Capture the cell that displays the provided text and extract its (x, y) central coordinate. 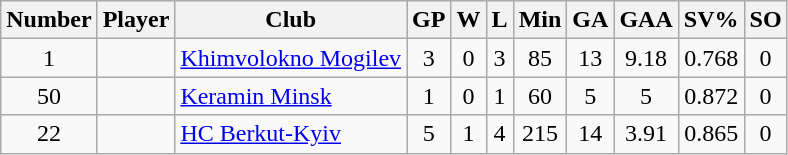
HC Berkut-Kyiv (291, 134)
0.768 (711, 58)
4 (500, 134)
L (500, 20)
GA (590, 20)
0.865 (711, 134)
Club (291, 20)
GP (429, 20)
Khimvolokno Mogilev (291, 58)
50 (49, 96)
85 (540, 58)
60 (540, 96)
GAA (646, 20)
SO (766, 20)
SV% (711, 20)
W (468, 20)
Number (49, 20)
13 (590, 58)
0.872 (711, 96)
22 (49, 134)
3.91 (646, 134)
Keramin Minsk (291, 96)
215 (540, 134)
Min (540, 20)
Player (136, 20)
9.18 (646, 58)
14 (590, 134)
